Return [X, Y] of the center of cell containing provided text 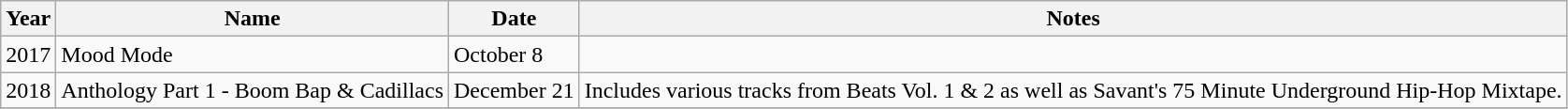
Includes various tracks from Beats Vol. 1 & 2 as well as Savant's 75 Minute Underground Hip-Hop Mixtape. [1073, 90]
2017 [28, 54]
Mood Mode [253, 54]
Anthology Part 1 - Boom Bap & Cadillacs [253, 90]
Name [253, 19]
December 21 [515, 90]
Notes [1073, 19]
Year [28, 19]
2018 [28, 90]
Date [515, 19]
October 8 [515, 54]
